From the cell containing the given text, extract its center point as (x, y) coordinate. 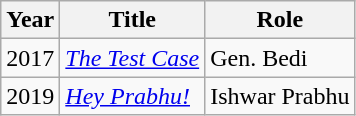
Role (280, 20)
Hey Prabhu! (132, 96)
Ishwar Prabhu (280, 96)
Title (132, 20)
2017 (30, 58)
Year (30, 20)
The Test Case (132, 58)
Gen. Bedi (280, 58)
2019 (30, 96)
